Locate the cell with the specified text and output its (x, y) center coordinate. 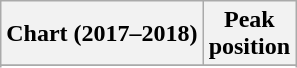
Peakposition (249, 34)
Chart (2017–2018) (102, 34)
